Determine the (x, y) coordinate at the center of the cell enclosing the given text.  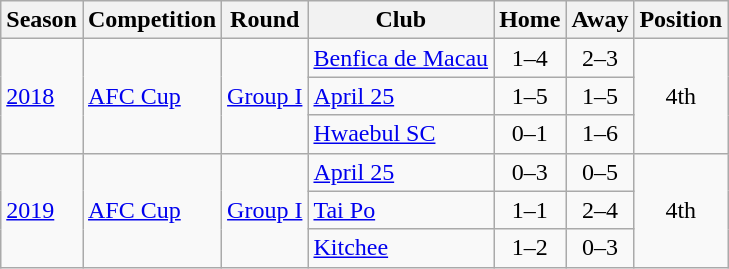
Benfica de Macau (401, 58)
2–4 (600, 210)
1–6 (600, 134)
0–5 (600, 172)
2–3 (600, 58)
Position (681, 20)
Tai Po (401, 210)
1–4 (530, 58)
Hwaebul SC (401, 134)
Kitchee (401, 248)
Home (530, 20)
0–1 (530, 134)
2018 (42, 96)
Round (265, 20)
1–2 (530, 248)
2019 (42, 210)
1–1 (530, 210)
Season (42, 20)
Competition (152, 20)
Away (600, 20)
Club (401, 20)
